Identify which cell holds the provided text, then report its [X, Y] central coordinate. 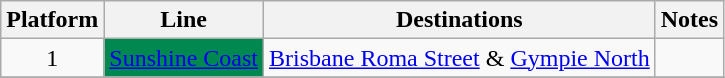
Sunshine Coast [184, 58]
1 [52, 58]
Brisbane Roma Street & Gympie North [460, 58]
Destinations [460, 20]
Platform [52, 20]
Notes [689, 20]
Line [184, 20]
